Scan for the cell matching the given text and deliver its (x, y) coordinate at center. 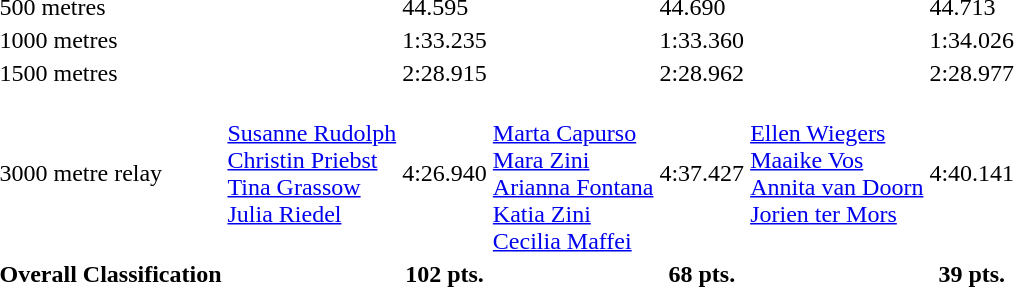
2:28.962 (702, 73)
1:33.360 (702, 40)
4:26.940 (445, 174)
1:33.235 (445, 40)
2:28.915 (445, 73)
Marta CapursoMara ZiniArianna FontanaKatia ZiniCecilia Maffei (573, 174)
Ellen WiegersMaaike VosAnnita van DoornJorien ter Mors (837, 174)
4:37.427 (702, 174)
Susanne RudolphChristin PriebstTina GrassowJulia Riedel (312, 174)
